Pinpoint the cell where the given text exists, returning its [x, y] midpoint coordinate. 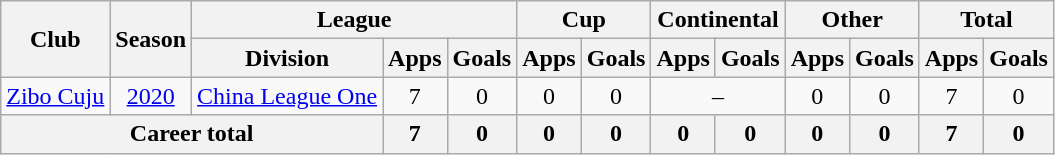
League [354, 20]
Continental [718, 20]
Other [852, 20]
Cup [584, 20]
Career total [192, 134]
– [718, 96]
Season [151, 39]
Division [288, 58]
2020 [151, 96]
Club [56, 39]
China League One [288, 96]
Zibo Cuju [56, 96]
Total [986, 20]
